Detect which cell encompasses the target text, then output its [x, y] center coordinate. 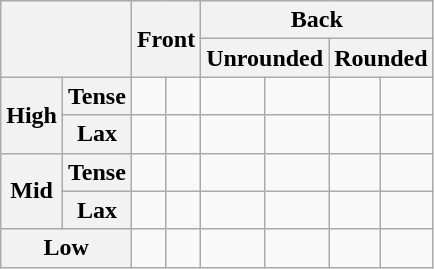
Mid [32, 191]
Low [66, 248]
Front [166, 39]
High [32, 115]
Rounded [381, 58]
Unrounded [265, 58]
Back [317, 20]
